Determine the (x, y) coordinate at the center of the cell enclosing the given text.  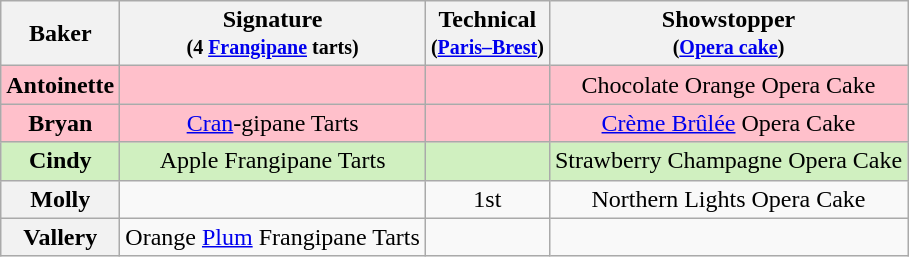
Technical(Paris–Brest) (487, 34)
Antoinette (60, 85)
Orange Plum Frangipane Tarts (273, 237)
Cindy (60, 161)
Crème Brûlée Opera Cake (728, 123)
Apple Frangipane Tarts (273, 161)
Baker (60, 34)
Signature(4 Frangipane tarts) (273, 34)
Chocolate Orange Opera Cake (728, 85)
Strawberry Champagne Opera Cake (728, 161)
Showstopper(Opera cake) (728, 34)
Cran-gipane Tarts (273, 123)
Northern Lights Opera Cake (728, 199)
Vallery (60, 237)
Molly (60, 199)
1st (487, 199)
Bryan (60, 123)
